Pinpoint the cell where the given text exists, returning its (x, y) midpoint coordinate. 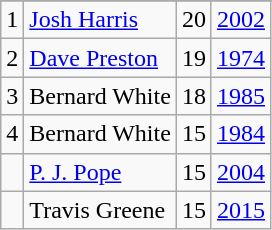
Dave Preston (100, 58)
2015 (240, 210)
4 (12, 134)
2 (12, 58)
1984 (240, 134)
2004 (240, 172)
Travis Greene (100, 210)
Josh Harris (100, 20)
2002 (240, 20)
3 (12, 96)
1 (12, 20)
20 (194, 20)
19 (194, 58)
P. J. Pope (100, 172)
18 (194, 96)
1985 (240, 96)
1974 (240, 58)
